Pinpoint the cell where the given text exists, returning its (X, Y) midpoint coordinate. 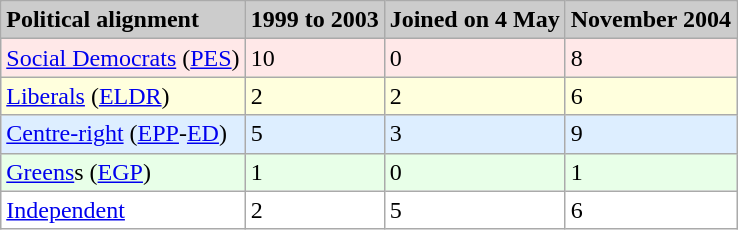
Political alignment (123, 20)
3 (474, 134)
Centre-right (EPP-ED) (123, 134)
Joined on 4 May (474, 20)
November 2004 (650, 20)
Social Democrats (PES) (123, 58)
8 (650, 58)
Greenss (EGP) (123, 172)
1999 to 2003 (314, 20)
10 (314, 58)
Liberals (ELDR) (123, 96)
9 (650, 134)
Independent (123, 210)
